Return the [X, Y] coordinate for the center point of the cell that contains the specified text.  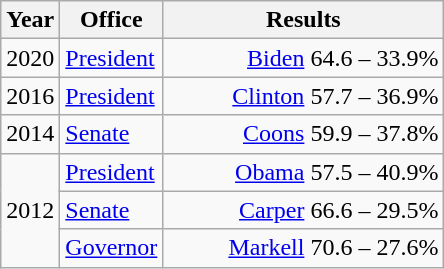
Biden 64.6 – 33.9% [304, 58]
Coons 59.9 – 37.8% [304, 134]
Carper 66.6 – 29.5% [304, 210]
Clinton 57.7 – 36.9% [304, 96]
2014 [30, 134]
Obama 57.5 – 40.9% [304, 172]
2012 [30, 210]
Results [304, 20]
2016 [30, 96]
Markell 70.6 – 27.6% [304, 248]
Governor [112, 248]
Year [30, 20]
Office [112, 20]
2020 [30, 58]
